Output the [x, y] coordinate of the center of the cell containing the given text.  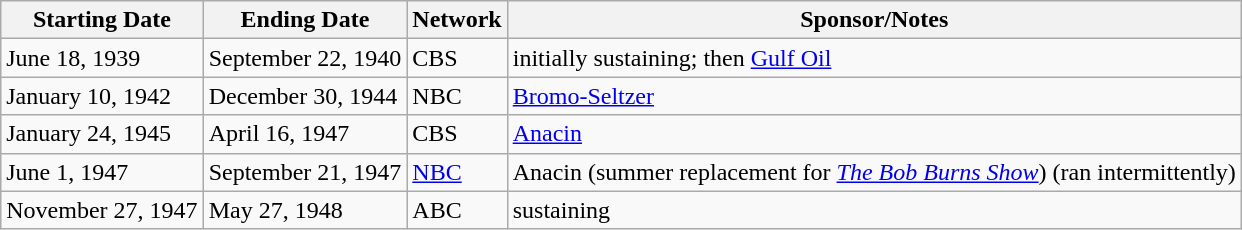
initially sustaining; then Gulf Oil [874, 58]
January 24, 1945 [102, 134]
Starting Date [102, 20]
Ending Date [305, 20]
ABC [457, 210]
June 1, 1947 [102, 172]
January 10, 1942 [102, 96]
September 21, 1947 [305, 172]
September 22, 1940 [305, 58]
Bromo-Seltzer [874, 96]
Anacin [874, 134]
Sponsor/Notes [874, 20]
June 18, 1939 [102, 58]
Network [457, 20]
November 27, 1947 [102, 210]
sustaining [874, 210]
May 27, 1948 [305, 210]
Anacin (summer replacement for The Bob Burns Show) (ran intermittently) [874, 172]
April 16, 1947 [305, 134]
December 30, 1944 [305, 96]
